Find where the given text appears and provide that cell's center as [x, y] coordinate. 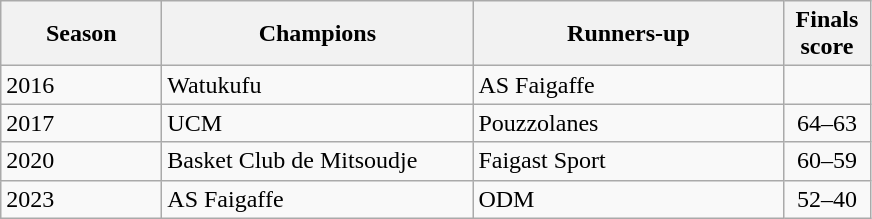
Basket Club de Mitsoudje [318, 161]
2016 [82, 85]
52–40 [827, 199]
UCM [318, 123]
Finals score [827, 34]
ODM [628, 199]
2023 [82, 199]
Faigast Sport [628, 161]
Champions [318, 34]
2020 [82, 161]
60–59 [827, 161]
Runners-up [628, 34]
Pouzzolanes [628, 123]
64–63 [827, 123]
Watukufu [318, 85]
2017 [82, 123]
Season [82, 34]
